Return the (x, y) coordinate for the center point of the cell that contains the specified text.  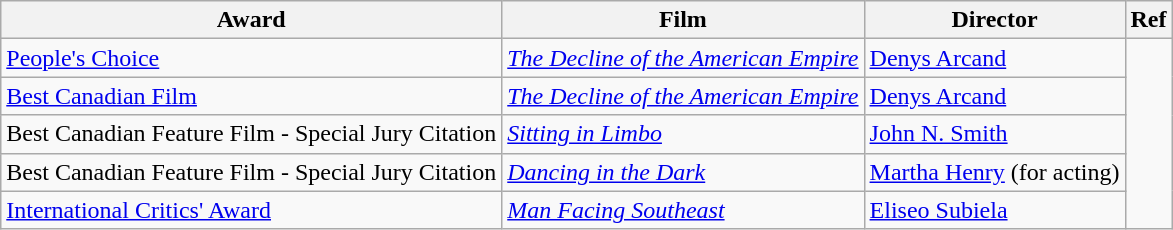
Director (994, 20)
People's Choice (252, 58)
Award (252, 20)
Sitting in Limbo (683, 134)
Best Canadian Film (252, 96)
Martha Henry (for acting) (994, 172)
Eliseo Subiela (994, 210)
Film (683, 20)
John N. Smith (994, 134)
Man Facing Southeast (683, 210)
International Critics' Award (252, 210)
Dancing in the Dark (683, 172)
Ref (1148, 20)
